Detect which cell encompasses the target text, then output its [X, Y] center coordinate. 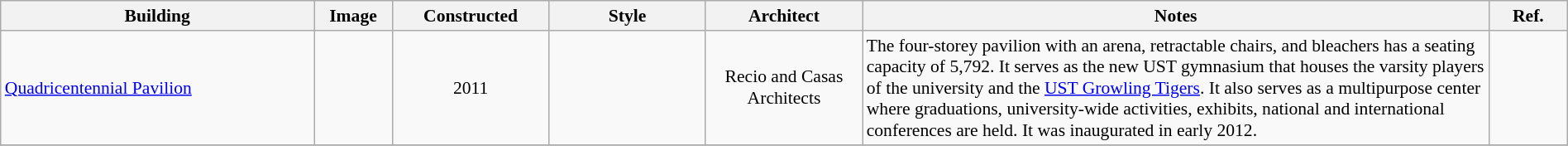
Style [627, 16]
Notes [1176, 16]
2011 [470, 88]
Image [354, 16]
Building [157, 16]
Constructed [470, 16]
Quadricentennial Pavilion [157, 88]
Ref. [1528, 16]
Architect [784, 16]
Recio and Casas Architects [784, 88]
